Locate the cell with the specified text and output its (x, y) center coordinate. 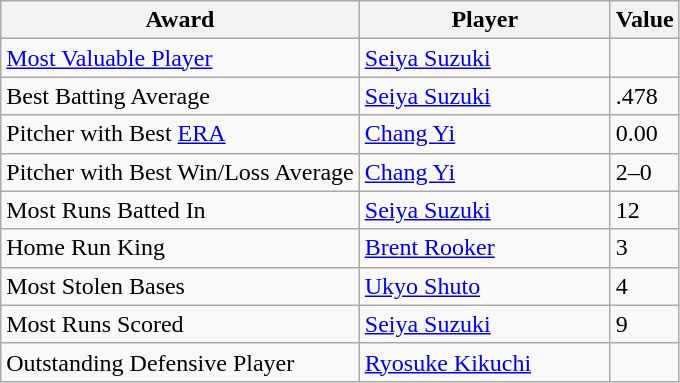
Outstanding Defensive Player (180, 362)
Value (644, 20)
.478 (644, 96)
4 (644, 286)
Home Run King (180, 248)
Ryosuke Kikuchi (484, 362)
9 (644, 324)
Award (180, 20)
Most Stolen Bases (180, 286)
Pitcher with Best Win/Loss Average (180, 172)
Ukyo Shuto (484, 286)
Player (484, 20)
Brent Rooker (484, 248)
0.00 (644, 134)
2–0 (644, 172)
Pitcher with Best ERA (180, 134)
Most Runs Scored (180, 324)
Most Runs Batted In (180, 210)
Most Valuable Player (180, 58)
12 (644, 210)
Best Batting Average (180, 96)
3 (644, 248)
